Output the [x, y] coordinate of the center of the cell containing the given text.  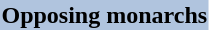
Opposing monarchs [104, 15]
